Identify which cell holds the provided text, then report its (X, Y) central coordinate. 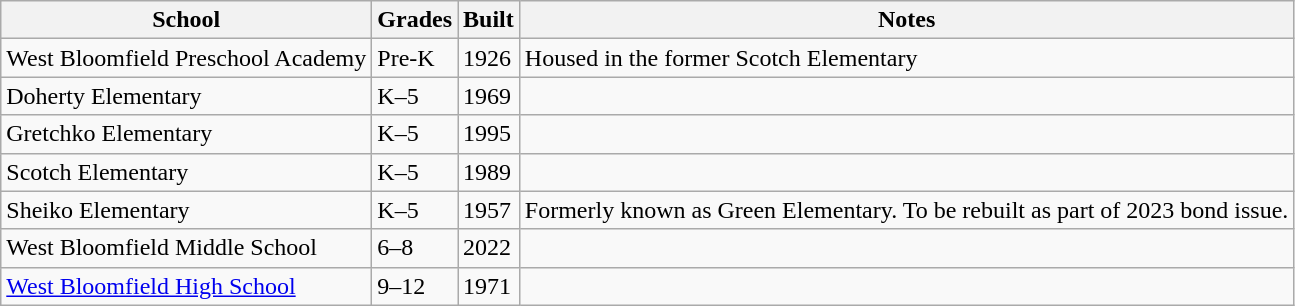
Pre-K (415, 58)
6–8 (415, 248)
1969 (489, 96)
Gretchko Elementary (186, 134)
Formerly known as Green Elementary. To be rebuilt as part of 2023 bond issue. (906, 210)
Scotch Elementary (186, 172)
1957 (489, 210)
Doherty Elementary (186, 96)
1926 (489, 58)
2022 (489, 248)
9–12 (415, 286)
West Bloomfield Middle School (186, 248)
1971 (489, 286)
School (186, 20)
West Bloomfield Preschool Academy (186, 58)
Notes (906, 20)
Built (489, 20)
Housed in the former Scotch Elementary (906, 58)
West Bloomfield High School (186, 286)
Sheiko Elementary (186, 210)
1995 (489, 134)
Grades (415, 20)
1989 (489, 172)
